Return the (X, Y) coordinate for the center point of the cell that contains the specified text.  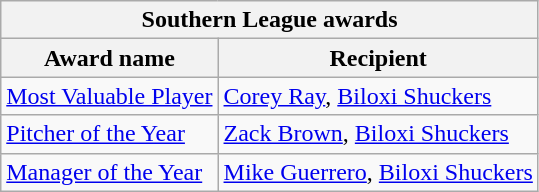
Most Valuable Player (110, 96)
Recipient (378, 58)
Zack Brown, Biloxi Shuckers (378, 134)
Mike Guerrero, Biloxi Shuckers (378, 172)
Pitcher of the Year (110, 134)
Award name (110, 58)
Manager of the Year (110, 172)
Corey Ray, Biloxi Shuckers (378, 96)
Southern League awards (270, 20)
